Extract the [X, Y] coordinate from the center of the cell holding the provided text.  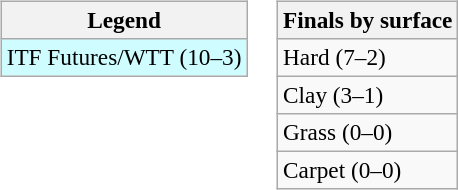
ITF Futures/WTT (10–3) [124, 57]
Finals by surface [368, 20]
Clay (3–1) [368, 95]
Legend [124, 20]
Hard (7–2) [368, 57]
Carpet (0–0) [368, 171]
Grass (0–0) [368, 133]
